Return (X, Y) of the center of cell containing provided text 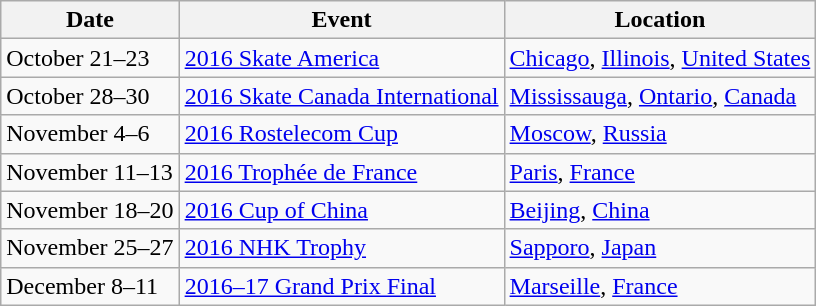
2016 Skate Canada International (342, 96)
2016–17 Grand Prix Final (342, 286)
November 4–6 (90, 134)
October 21–23 (90, 58)
December 8–11 (90, 286)
2016 Trophée de France (342, 172)
November 25–27 (90, 248)
October 28–30 (90, 96)
Date (90, 20)
November 11–13 (90, 172)
November 18–20 (90, 210)
Location (660, 20)
2016 Rostelecom Cup (342, 134)
2016 Skate America (342, 58)
Paris, France (660, 172)
Chicago, Illinois, United States (660, 58)
Sapporo, Japan (660, 248)
2016 NHK Trophy (342, 248)
Event (342, 20)
Moscow, Russia (660, 134)
Beijing, China (660, 210)
Marseille, France (660, 286)
Mississauga, Ontario, Canada (660, 96)
2016 Cup of China (342, 210)
